Provide the [x, y] coordinate of the cell's center where the given text is located.  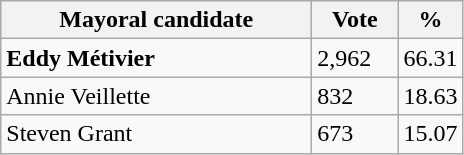
Eddy Métivier [156, 58]
Annie Veillette [156, 96]
2,962 [355, 58]
15.07 [430, 134]
Vote [355, 20]
18.63 [430, 96]
% [430, 20]
66.31 [430, 58]
673 [355, 134]
Steven Grant [156, 134]
Mayoral candidate [156, 20]
832 [355, 96]
